Output the [X, Y] coordinate of the center of the cell containing the given text.  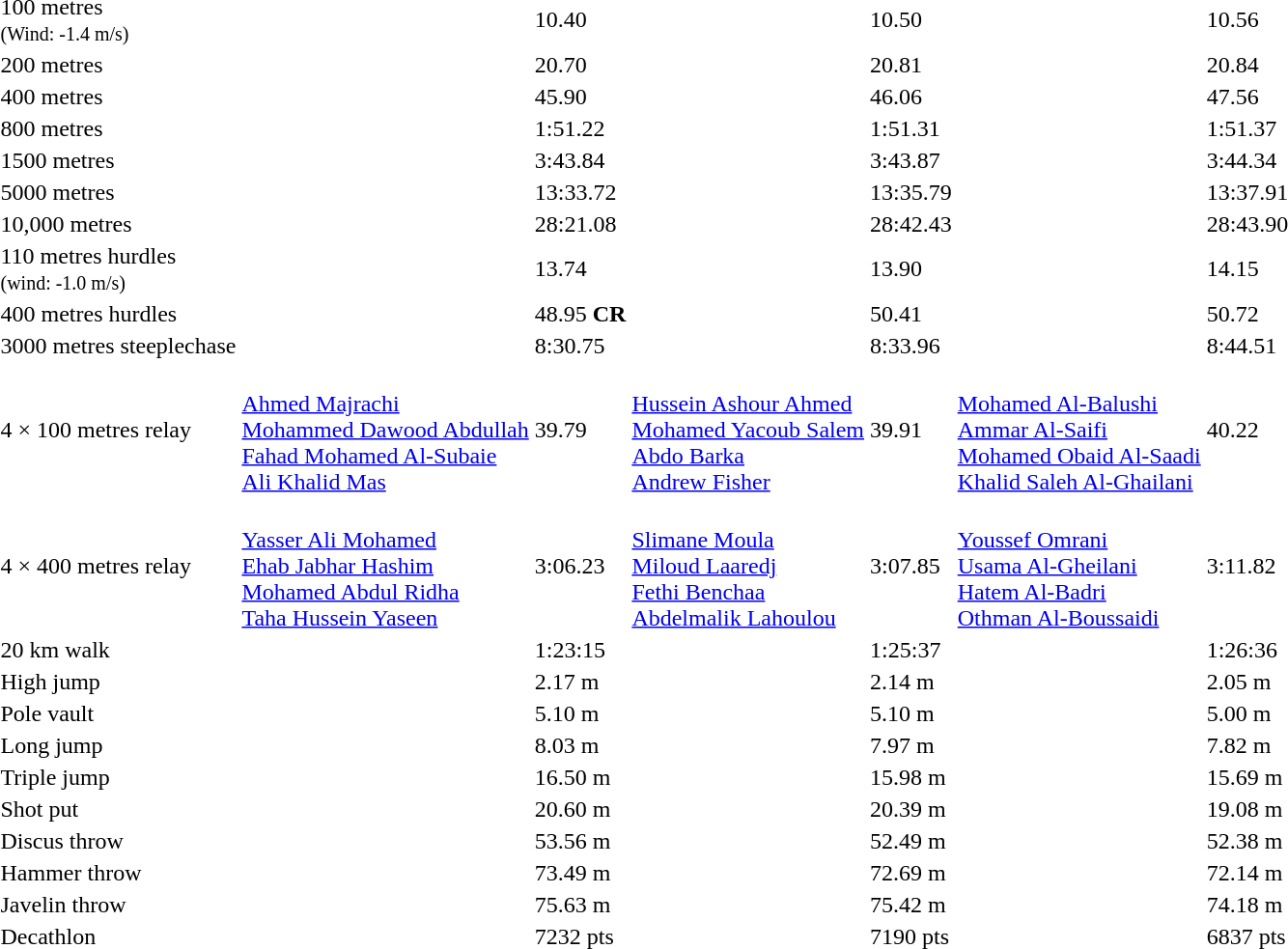
50.41 [911, 314]
Mohamed Al-BalushiAmmar Al-SaifiMohamed Obaid Al-SaadiKhalid Saleh Al-Ghailani [1079, 430]
3:43.84 [580, 160]
Slimane MoulaMiloud LaaredjFethi BenchaaAbdelmalik Lahoulou [748, 566]
8.03 m [580, 745]
20.60 m [580, 809]
13.74 [580, 268]
20.81 [911, 65]
20.70 [580, 65]
73.49 m [580, 873]
3:43.87 [911, 160]
1:51.22 [580, 128]
28:21.08 [580, 224]
Youssef OmraniUsama Al-GheilaniHatem Al-BadriOthman Al-Boussaidi [1079, 566]
1:25:37 [911, 650]
28:42.43 [911, 224]
39.91 [911, 430]
16.50 m [580, 777]
Hussein Ashour AhmedMohamed Yacoub SalemAbdo BarkaAndrew Fisher [748, 430]
39.79 [580, 430]
45.90 [580, 97]
1:23:15 [580, 650]
3:07.85 [911, 566]
75.42 m [911, 905]
15.98 m [911, 777]
48.95 CR [580, 314]
7.97 m [911, 745]
46.06 [911, 97]
2.14 m [911, 682]
8:33.96 [911, 346]
Ahmed MajrachiMohammed Dawood AbdullahFahad Mohamed Al-SubaieAli Khalid Mas [385, 430]
13:35.79 [911, 192]
53.56 m [580, 841]
1:51.31 [911, 128]
72.69 m [911, 873]
3:06.23 [580, 566]
13:33.72 [580, 192]
75.63 m [580, 905]
20.39 m [911, 809]
2.17 m [580, 682]
8:30.75 [580, 346]
13.90 [911, 268]
Yasser Ali MohamedEhab Jabhar HashimMohamed Abdul RidhaTaha Hussein Yaseen [385, 566]
52.49 m [911, 841]
